Scan for the cell matching the given text and deliver its (x, y) coordinate at center. 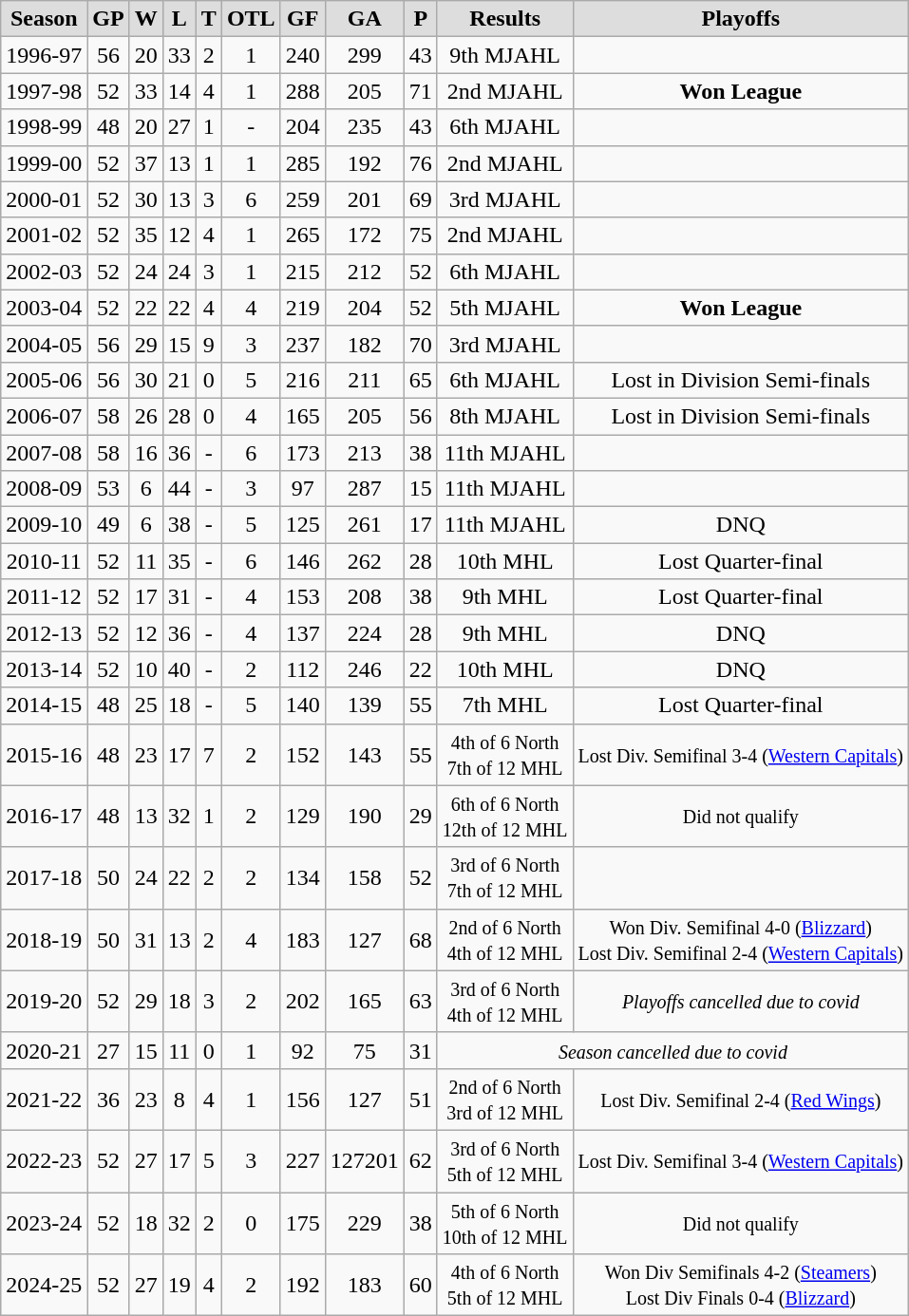
137 (302, 633)
299 (365, 55)
L (179, 19)
69 (420, 199)
14 (179, 91)
49 (108, 525)
2008-09 (44, 489)
213 (365, 453)
2001-02 (44, 235)
2010-11 (44, 561)
1997-98 (44, 91)
Playoffs cancelled due to covid (741, 1001)
240 (302, 55)
246 (365, 669)
153 (302, 597)
129 (302, 817)
44 (179, 489)
7th MHL (505, 705)
4th of 6 North7th of 12 MHL (505, 754)
2019-20 (44, 1001)
T (209, 19)
Won Div. Semifinal 4-0 (Blizzard)Lost Div. Semifinal 2-4 (Western Capitals) (741, 940)
287 (365, 489)
53 (108, 489)
134 (302, 877)
2000-01 (44, 199)
P (420, 19)
190 (365, 817)
2007-08 (44, 453)
GP (108, 19)
25 (146, 705)
3rd of 6 North4th of 12 MHL (505, 1001)
62 (420, 1160)
224 (365, 633)
146 (302, 561)
1996-97 (44, 55)
2022-23 (44, 1160)
2nd of 6 North3rd of 12 MHL (505, 1100)
9th MJAHL (505, 55)
3rd of 6 North7th of 12 MHL (505, 877)
68 (420, 940)
65 (420, 380)
2015-16 (44, 754)
2004-05 (44, 344)
2024-25 (44, 1286)
2003-04 (44, 308)
OTL (251, 19)
112 (302, 669)
140 (302, 705)
125 (302, 525)
152 (302, 754)
19 (179, 1286)
5th of 6 North10th of 12 MHL (505, 1223)
63 (420, 1001)
Results (505, 19)
10 (146, 669)
26 (146, 416)
92 (302, 1050)
156 (302, 1100)
237 (302, 344)
265 (302, 235)
172 (365, 235)
235 (365, 127)
1999-00 (44, 163)
2020-21 (44, 1050)
202 (302, 1001)
229 (365, 1223)
37 (146, 163)
97 (302, 489)
175 (302, 1223)
2023-24 (44, 1223)
211 (365, 380)
Won Div Semifinals 4-2 (Steamers)Lost Div Finals 0-4 (Blizzard) (741, 1286)
288 (302, 91)
7 (209, 754)
261 (365, 525)
2014-15 (44, 705)
21 (179, 380)
158 (365, 877)
208 (365, 597)
2011-12 (44, 597)
212 (365, 272)
2005-06 (44, 380)
173 (302, 453)
2006-07 (44, 416)
259 (302, 199)
60 (420, 1286)
2012-13 (44, 633)
139 (365, 705)
8 (179, 1100)
227 (302, 1160)
2009-10 (44, 525)
40 (179, 669)
9 (209, 344)
6th of 6 North12th of 12 MHL (505, 817)
8th MJAHL (505, 416)
Season cancelled due to covid (672, 1050)
51 (420, 1100)
216 (302, 380)
16 (146, 453)
GA (365, 19)
Lost Div. Semifinal 2-4 (Red Wings) (741, 1100)
3rd of 6 North5th of 12 MHL (505, 1160)
1998-99 (44, 127)
2016-17 (44, 817)
143 (365, 754)
2017-18 (44, 877)
201 (365, 199)
71 (420, 91)
2021-22 (44, 1100)
127201 (365, 1160)
GF (302, 19)
215 (302, 272)
2018-19 (44, 940)
W (146, 19)
5th MJAHL (505, 308)
262 (365, 561)
2002-03 (44, 272)
70 (420, 344)
285 (302, 163)
2013-14 (44, 669)
Season (44, 19)
182 (365, 344)
2nd of 6 North4th of 12 MHL (505, 940)
76 (420, 163)
Playoffs (741, 19)
4th of 6 North5th of 12 MHL (505, 1286)
219 (302, 308)
